Capture the cell that displays the provided text and extract its (x, y) central coordinate. 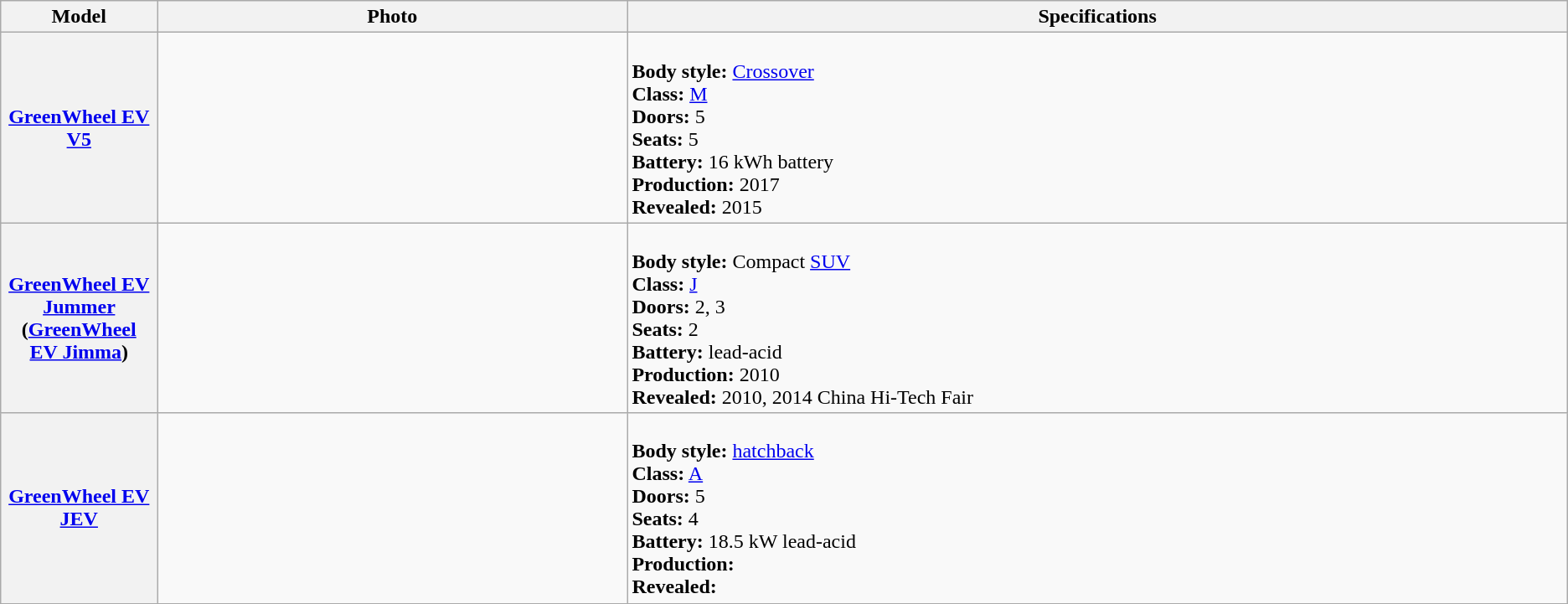
Body style: Compact SUVClass: JDoors: 2, 3Seats: 2Battery: lead-acidProduction: 2010Revealed: 2010, 2014 China Hi-Tech Fair (1097, 318)
GreenWheel EV V5 (79, 127)
Photo (392, 17)
GreenWheel EV JEV (79, 508)
Model (79, 17)
Specifications (1097, 17)
Body style: hatchbackClass: ADoors: 5Seats: 4Battery: 18.5 kW lead-acidProduction:Revealed: (1097, 508)
Body style: CrossoverClass: MDoors: 5Seats: 5Battery: 16 kWh batteryProduction: 2017Revealed: 2015 (1097, 127)
GreenWheel EV Jummer (GreenWheel EV Jimma) (79, 318)
